For the text-containing cell, return its midpoint in [x, y] coordinate format. 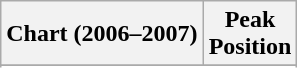
Chart (2006–2007) [102, 34]
PeakPosition [250, 34]
